Scan for the cell matching the given text and deliver its [x, y] coordinate at center. 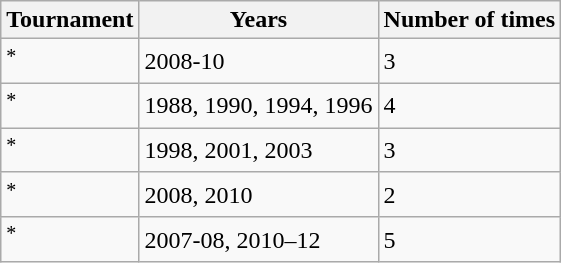
5 [470, 240]
2008, 2010 [258, 194]
Number of times [470, 20]
Tournament [70, 20]
2007-08, 2010–12 [258, 240]
2 [470, 194]
Years [258, 20]
4 [470, 106]
2008-10 [258, 62]
1988, 1990, 1994, 1996 [258, 106]
1998, 2001, 2003 [258, 150]
